Locate the cell with the specified text and output its [x, y] center coordinate. 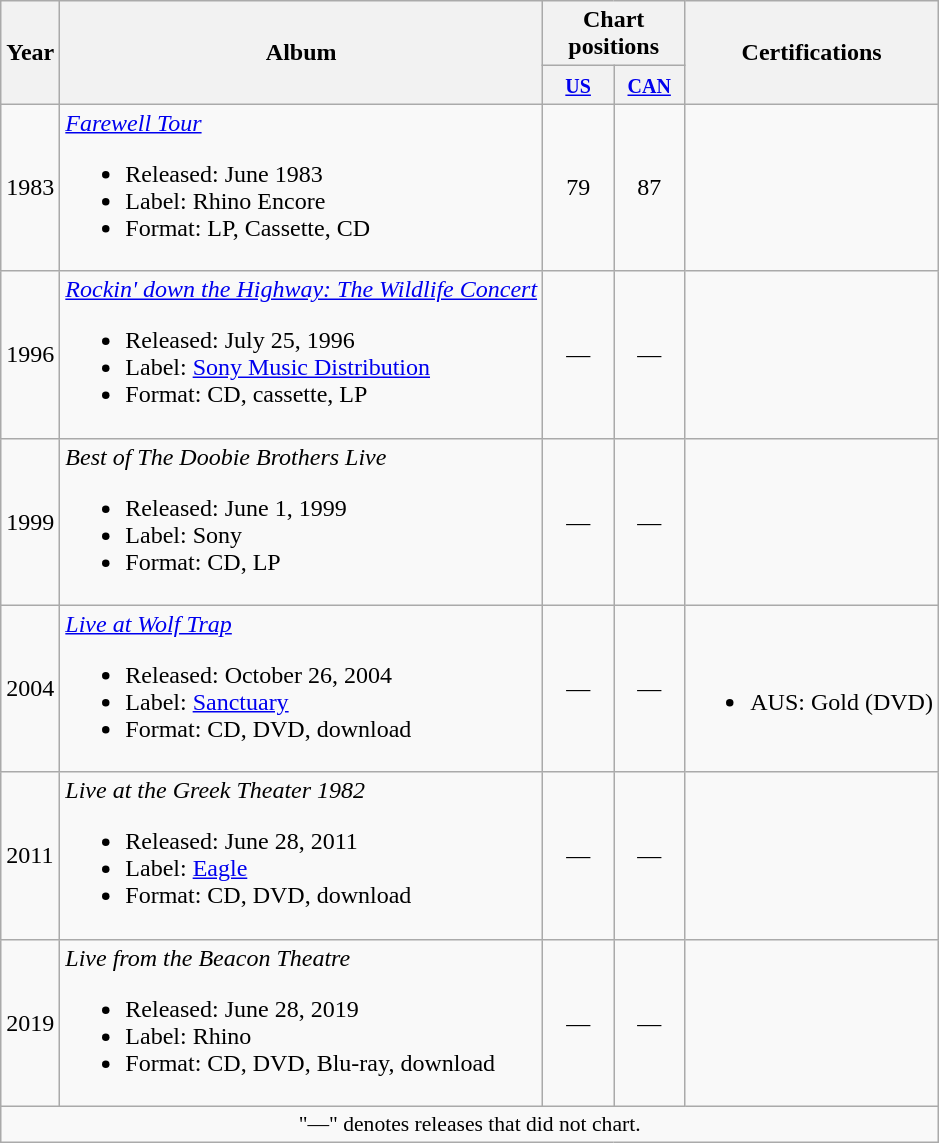
AUS: Gold (DVD) [812, 688]
2004 [30, 688]
Rockin' down the Highway: The Wildlife ConcertReleased: July 25, 1996Label: Sony Music DistributionFormat: CD, cassette, LP [302, 354]
"—" denotes releases that did not chart. [470, 1124]
1999 [30, 522]
1983 [30, 188]
Certifications [812, 52]
US [578, 85]
87 [650, 188]
79 [578, 188]
Farewell TourReleased: June 1983Label: Rhino EncoreFormat: LP, Cassette, CD [302, 188]
1996 [30, 354]
Live at Wolf TrapReleased: October 26, 2004Label: SanctuaryFormat: CD, DVD, download [302, 688]
Year [30, 52]
Album [302, 52]
2011 [30, 856]
CAN [650, 85]
Live from the Beacon TheatreReleased: June 28, 2019Label: RhinoFormat: CD, DVD, Blu-ray, download [302, 1022]
Live at the Greek Theater 1982Released: June 28, 2011Label: EagleFormat: CD, DVD, download [302, 856]
Chartpositions [614, 34]
2019 [30, 1022]
Best of The Doobie Brothers LiveReleased: June 1, 1999Label: SonyFormat: CD, LP [302, 522]
